Pinpoint the cell where the given text exists, returning its [X, Y] midpoint coordinate. 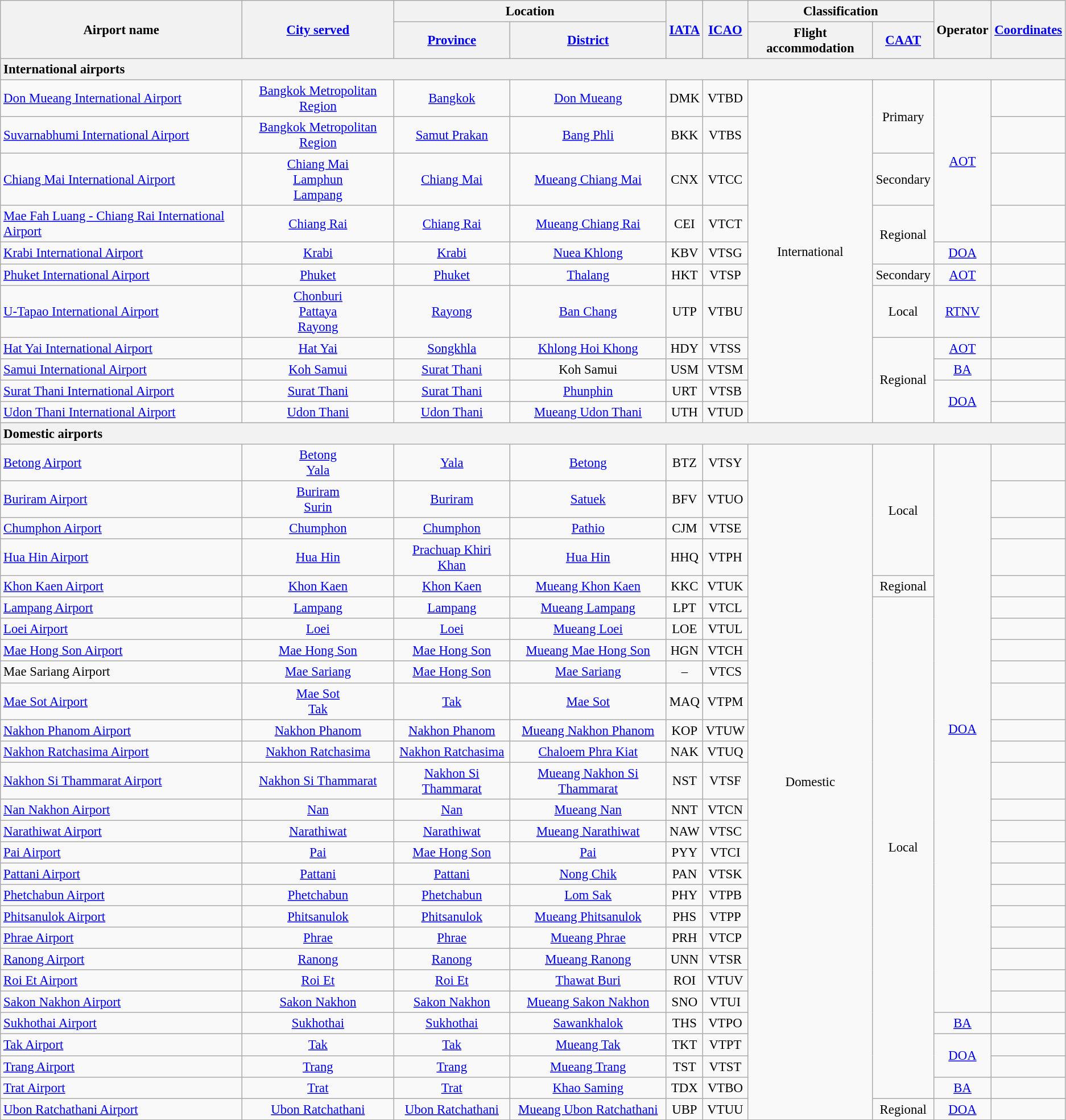
Udon Thani International Airport [122, 412]
BuriramSurin [319, 499]
Songkhla [452, 348]
Mueang Mae Hong Son [588, 651]
Hua Hin Airport [122, 557]
Hat Yai International Airport [122, 348]
Chaloem Phra Kiat [588, 751]
Domestic airports [533, 433]
Mueang Narathiwat [588, 831]
UNN [684, 960]
PYY [684, 853]
Airport name [122, 30]
DMK [684, 99]
Mueang Khon Kaen [588, 586]
KKC [684, 586]
Sakon Nakhon Airport [122, 1002]
VTST [725, 1067]
Hat Yai [319, 348]
Mueang Sakon Nakhon [588, 1002]
Mueang Lampang [588, 608]
Coordinates [1028, 30]
VTPB [725, 895]
Loei Airport [122, 629]
Chiang MaiLamphunLampang [319, 180]
Operator [962, 30]
VTCH [725, 651]
Mueang Nan [588, 810]
VTSK [725, 874]
Yala [452, 463]
BFV [684, 499]
Mueang Trang [588, 1067]
USM [684, 369]
Krabi International Airport [122, 253]
NAK [684, 751]
VTCT [725, 224]
International [810, 251]
Province [452, 41]
Mae Fah Luang - Chiang Rai International Airport [122, 224]
U-Tapao International Airport [122, 311]
Mae Sot [588, 701]
Trang Airport [122, 1067]
Bang Phli [588, 135]
VTUU [725, 1109]
HHQ [684, 557]
Mueang Phrae [588, 938]
Mueang Chiang Mai [588, 180]
Chiang Mai International Airport [122, 180]
Phuket International Airport [122, 275]
Phunphin [588, 391]
Khlong Hoi Khong [588, 348]
Phrae Airport [122, 938]
VTCI [725, 853]
VTUD [725, 412]
Sawankhalok [588, 1023]
VTCP [725, 938]
Rayong [452, 311]
HGN [684, 651]
Don Mueang International Airport [122, 99]
Nong Chik [588, 874]
VTPT [725, 1045]
Sukhothai Airport [122, 1023]
– [684, 672]
International airports [533, 69]
VTBS [725, 135]
Domestic [810, 782]
UTP [684, 311]
Buriram Airport [122, 499]
Nakhon Phanom Airport [122, 730]
Betong [588, 463]
URT [684, 391]
Mueang Chiang Rai [588, 224]
Betong Airport [122, 463]
HDY [684, 348]
KBV [684, 253]
SNO [684, 1002]
TDX [684, 1088]
VTSG [725, 253]
Lampang Airport [122, 608]
VTSR [725, 960]
VTSB [725, 391]
Ubon Ratchathani Airport [122, 1109]
Mueang Phitsanulok [588, 917]
VTSP [725, 275]
Chiang Mai [452, 180]
Trat Airport [122, 1088]
VTCN [725, 810]
Mueang Tak [588, 1045]
TKT [684, 1045]
VTPO [725, 1023]
Buriram [452, 499]
Thalang [588, 275]
CAAT [903, 41]
LOE [684, 629]
VTSF [725, 780]
UBP [684, 1109]
Thawat Buri [588, 981]
BKK [684, 135]
Nakhon Si Thammarat Airport [122, 780]
City served [319, 30]
Flight accommodation [810, 41]
VTPM [725, 701]
Phitsanulok Airport [122, 917]
VTUL [725, 629]
MAQ [684, 701]
Ban Chang [588, 311]
Primary [903, 117]
VTCC [725, 180]
VTCL [725, 608]
NAW [684, 831]
ChonburiPattayaRayong [319, 311]
Mueang Nakhon Phanom [588, 730]
Bangkok [452, 99]
Mueang Loei [588, 629]
Nan Nakhon Airport [122, 810]
Pai Airport [122, 853]
Roi Et Airport [122, 981]
Mae Hong Son Airport [122, 651]
VTSY [725, 463]
THS [684, 1023]
VTSC [725, 831]
TST [684, 1067]
VTSM [725, 369]
Don Mueang [588, 99]
Mae Sot Airport [122, 701]
VTPP [725, 917]
Lom Sak [588, 895]
Mae SotTak [319, 701]
VTSS [725, 348]
Narathiwat Airport [122, 831]
Mueang Ubon Ratchathani [588, 1109]
CEI [684, 224]
Mae Sariang Airport [122, 672]
Chumphon Airport [122, 528]
PAN [684, 874]
VTCS [725, 672]
VTUO [725, 499]
KOP [684, 730]
VTUV [725, 981]
UTH [684, 412]
Ranong Airport [122, 960]
Suvarnabhumi International Airport [122, 135]
Mueang Udon Thani [588, 412]
VTUW [725, 730]
VTPH [725, 557]
District [588, 41]
ROI [684, 981]
Samui International Airport [122, 369]
Pathio [588, 528]
VTUK [725, 586]
Classification [841, 11]
PRH [684, 938]
Mueang Nakhon Si Thammarat [588, 780]
CNX [684, 180]
PHS [684, 917]
NST [684, 780]
Mueang Ranong [588, 960]
BTZ [684, 463]
PHY [684, 895]
Satuek [588, 499]
LPT [684, 608]
IATA [684, 30]
Location [530, 11]
Khon Kaen Airport [122, 586]
CJM [684, 528]
NNT [684, 810]
ICAO [725, 30]
VTUI [725, 1002]
Prachuap Khiri Khan [452, 557]
HKT [684, 275]
VTUQ [725, 751]
RTNV [962, 311]
VTBU [725, 311]
Samut Prakan [452, 135]
Pattani Airport [122, 874]
Phetchabun Airport [122, 895]
Nuea Khlong [588, 253]
VTSE [725, 528]
Tak Airport [122, 1045]
BetongYala [319, 463]
Surat Thani International Airport [122, 391]
VTBO [725, 1088]
Nakhon Ratchasima Airport [122, 751]
Khao Saming [588, 1088]
VTBD [725, 99]
